Detect which cell encompasses the target text, then output its [X, Y] center coordinate. 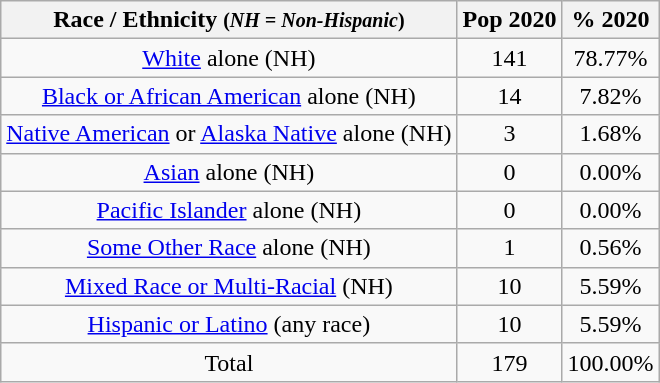
1.68% [610, 134]
White alone (NH) [229, 58]
Pacific Islander alone (NH) [229, 210]
Hispanic or Latino (any race) [229, 324]
179 [510, 362]
1 [510, 248]
Black or African American alone (NH) [229, 96]
Mixed Race or Multi-Racial (NH) [229, 286]
Total [229, 362]
14 [510, 96]
3 [510, 134]
Native American or Alaska Native alone (NH) [229, 134]
100.00% [610, 362]
% 2020 [610, 20]
141 [510, 58]
Race / Ethnicity (NH = Non-Hispanic) [229, 20]
7.82% [610, 96]
Some Other Race alone (NH) [229, 248]
0.56% [610, 248]
Asian alone (NH) [229, 172]
78.77% [610, 58]
Pop 2020 [510, 20]
